Pinpoint the cell where the given text exists, returning its [X, Y] midpoint coordinate. 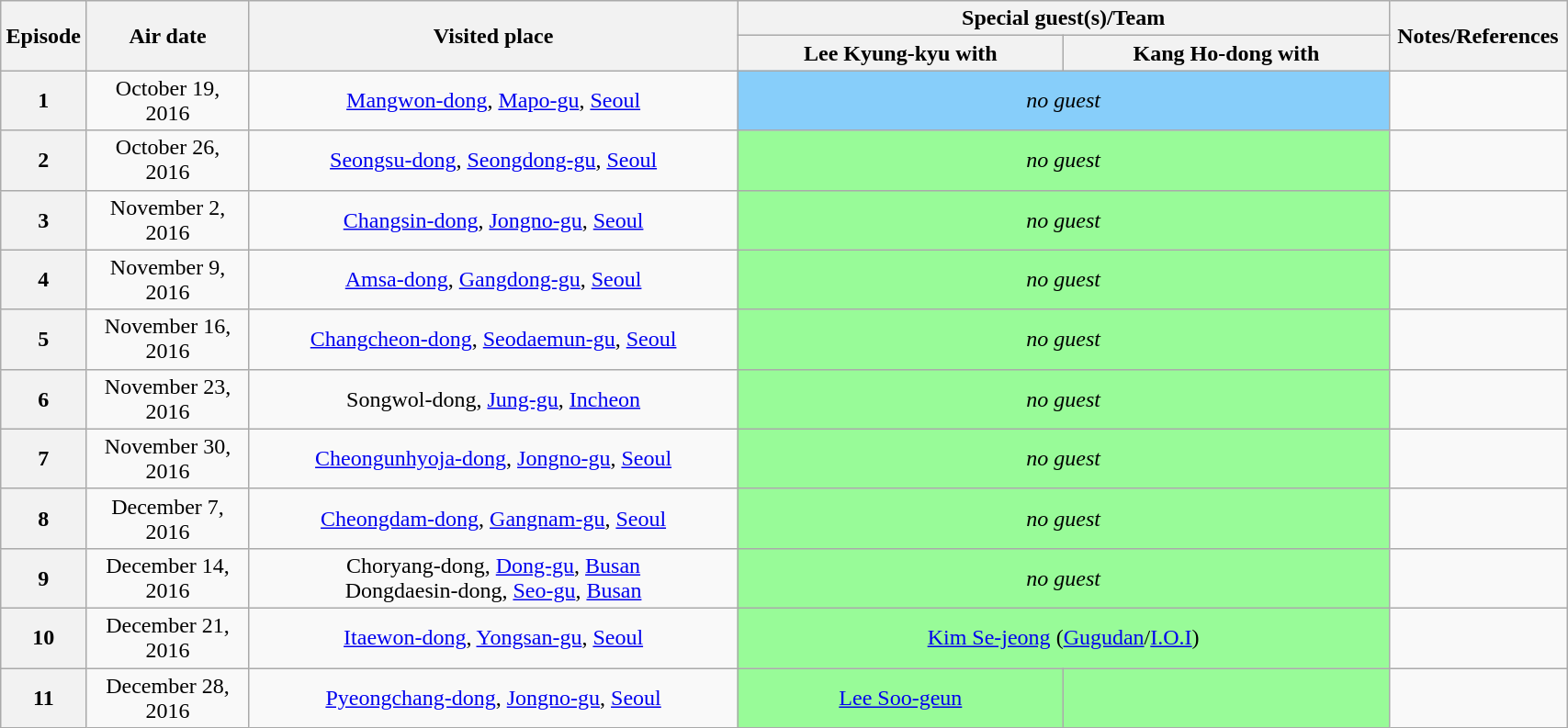
December 21, 2016 [167, 637]
November 23, 2016 [167, 398]
Notes/References [1477, 36]
10 [44, 637]
Changsin-dong, Jongno-gu, Seoul [493, 220]
December 7, 2016 [167, 518]
9 [44, 578]
2 [44, 160]
Amsa-dong, Gangdong-gu, Seoul [493, 279]
Pyeongchang-dong, Jongno-gu, Seoul [493, 698]
Special guest(s)/Team [1064, 18]
1 [44, 101]
Kang Ho-dong with [1227, 53]
November 16, 2016 [167, 340]
Seongsu-dong, Seongdong-gu, Seoul [493, 160]
7 [44, 459]
Mangwon-dong, Mapo-gu, Seoul [493, 101]
December 14, 2016 [167, 578]
Cheongdam-dong, Gangnam-gu, Seoul [493, 518]
Lee Kyung-kyu with [900, 53]
Kim Se-jeong (Gugudan/I.O.I) [1064, 637]
November 9, 2016 [167, 279]
Air date [167, 36]
December 28, 2016 [167, 698]
Lee Soo-geun [900, 698]
October 26, 2016 [167, 160]
8 [44, 518]
Songwol-dong, Jung-gu, Incheon [493, 398]
11 [44, 698]
Episode [44, 36]
5 [44, 340]
Changcheon-dong, Seodaemun-gu, Seoul [493, 340]
October 19, 2016 [167, 101]
Itaewon-dong, Yongsan-gu, Seoul [493, 637]
Choryang-dong, Dong-gu, BusanDongdaesin-dong, Seo-gu, Busan [493, 578]
November 30, 2016 [167, 459]
3 [44, 220]
4 [44, 279]
6 [44, 398]
Visited place [493, 36]
Cheongunhyoja-dong, Jongno-gu, Seoul [493, 459]
November 2, 2016 [167, 220]
